For the text-containing cell, return its midpoint in (x, y) coordinate format. 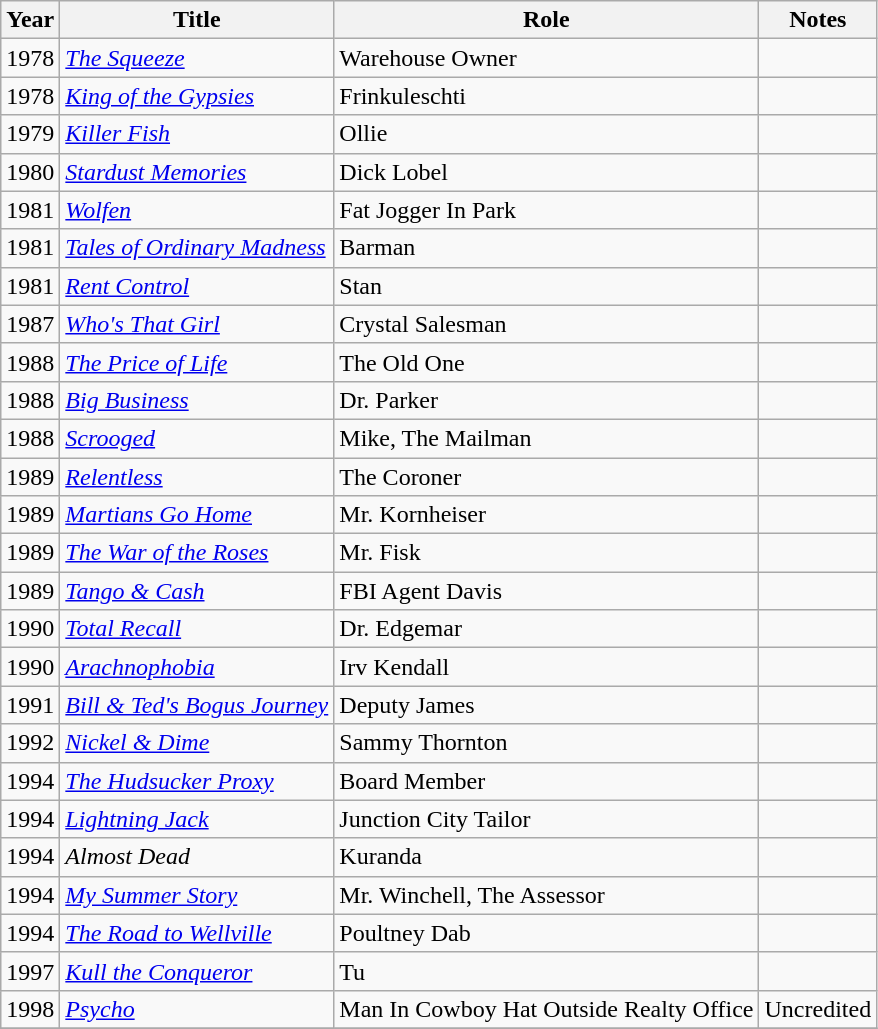
Frinkuleschti (546, 96)
Big Business (197, 400)
Dr. Parker (546, 400)
Wolfen (197, 210)
Sammy Thornton (546, 743)
1980 (30, 172)
Arachnophobia (197, 667)
Relentless (197, 477)
Dick Lobel (546, 172)
Fat Jogger In Park (546, 210)
The Price of Life (197, 362)
Killer Fish (197, 134)
Almost Dead (197, 857)
Title (197, 20)
Deputy James (546, 705)
Man In Cowboy Hat Outside Realty Office (546, 1009)
The Hudsucker Proxy (197, 781)
Mike, The Mailman (546, 438)
Year (30, 20)
Stardust Memories (197, 172)
Stan (546, 286)
Lightning Jack (197, 819)
Poultney Dab (546, 933)
Role (546, 20)
King of the Gypsies (197, 96)
Uncredited (818, 1009)
My Summer Story (197, 895)
Bill & Ted's Bogus Journey (197, 705)
Nickel & Dime (197, 743)
The Coroner (546, 477)
The Old One (546, 362)
Kull the Conqueror (197, 971)
Junction City Tailor (546, 819)
Mr. Winchell, The Assessor (546, 895)
Ollie (546, 134)
Irv Kendall (546, 667)
Total Recall (197, 629)
1998 (30, 1009)
Mr. Fisk (546, 553)
Psycho (197, 1009)
Board Member (546, 781)
Tales of Ordinary Madness (197, 248)
FBI Agent Davis (546, 591)
Tango & Cash (197, 591)
Who's That Girl (197, 324)
The Squeeze (197, 58)
Barman (546, 248)
Dr. Edgemar (546, 629)
1997 (30, 971)
Mr. Kornheiser (546, 515)
Rent Control (197, 286)
Warehouse Owner (546, 58)
Crystal Salesman (546, 324)
1991 (30, 705)
The Road to Wellville (197, 933)
The War of the Roses (197, 553)
1992 (30, 743)
Kuranda (546, 857)
1979 (30, 134)
Notes (818, 20)
Tu (546, 971)
Scrooged (197, 438)
1987 (30, 324)
Martians Go Home (197, 515)
